Extract the (X, Y) coordinate from the center of the cell holding the provided text.  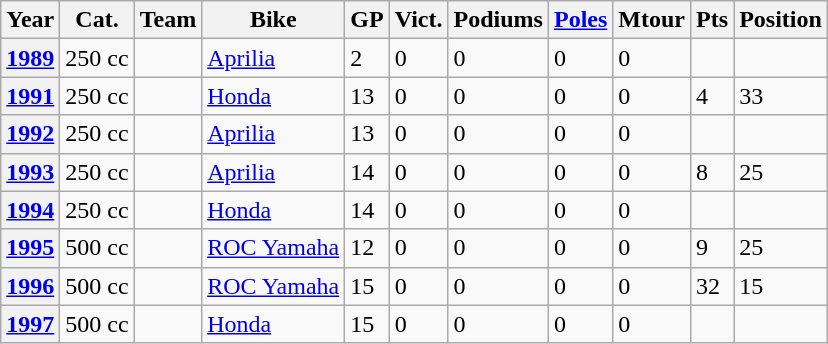
9 (712, 248)
Poles (580, 20)
1991 (30, 96)
1997 (30, 324)
1992 (30, 134)
Pts (712, 20)
Team (168, 20)
32 (712, 286)
1996 (30, 286)
8 (712, 172)
1994 (30, 210)
GP (367, 20)
Vict. (418, 20)
33 (781, 96)
Bike (274, 20)
2 (367, 58)
12 (367, 248)
1989 (30, 58)
1993 (30, 172)
Cat. (97, 20)
4 (712, 96)
1995 (30, 248)
Year (30, 20)
Position (781, 20)
Podiums (498, 20)
Mtour (652, 20)
